Detect which cell encompasses the target text, then output its (X, Y) center coordinate. 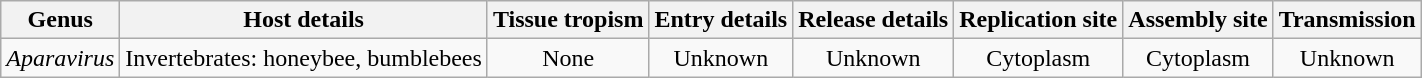
Tissue tropism (568, 20)
Genus (60, 20)
Assembly site (1198, 20)
Replication site (1038, 20)
Invertebrates: honeybee, bumblebees (304, 58)
None (568, 58)
Transmission (1347, 20)
Aparavirus (60, 58)
Host details (304, 20)
Entry details (721, 20)
Release details (874, 20)
